Return the (X, Y) coordinate for the center point of the cell that contains the specified text.  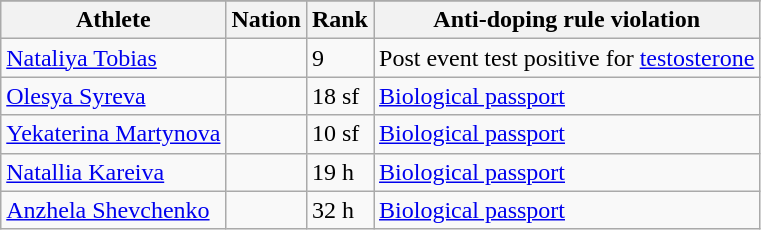
Olesya Syreva (114, 96)
Anti-doping rule violation (567, 20)
19 h (340, 172)
9 (340, 58)
Nataliya Tobias (114, 58)
Yekaterina Martynova (114, 134)
10 sf (340, 134)
18 sf (340, 96)
Rank (340, 20)
Post event test positive for testosterone (567, 58)
Nation (266, 20)
Natallia Kareiva (114, 172)
Athlete (114, 20)
Anzhela Shevchenko (114, 210)
32 h (340, 210)
